Determine the (X, Y) coordinate at the center of the cell enclosing the given text.  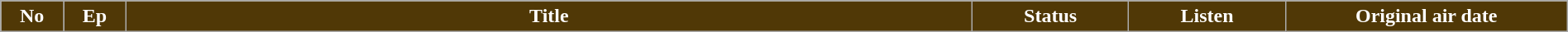
Title (549, 16)
Listen (1207, 16)
No (32, 16)
Original air date (1426, 16)
Status (1050, 16)
Ep (95, 16)
